Determine the (x, y) coordinate at the center of the cell enclosing the given text.  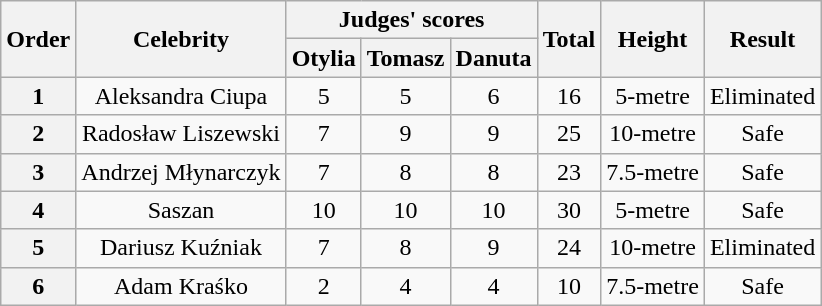
16 (569, 96)
Otylia (324, 58)
Aleksandra Ciupa (181, 96)
Dariusz Kuźniak (181, 248)
3 (38, 172)
Result (762, 39)
23 (569, 172)
Danuta (494, 58)
30 (569, 210)
25 (569, 134)
Radosław Liszewski (181, 134)
Total (569, 39)
Judges' scores (412, 20)
24 (569, 248)
1 (38, 96)
Order (38, 39)
Andrzej Młynarczyk (181, 172)
Tomasz (406, 58)
Adam Kraśko (181, 286)
Celebrity (181, 39)
Saszan (181, 210)
Height (653, 39)
